Extract the (X, Y) coordinate from the center of the cell holding the provided text.  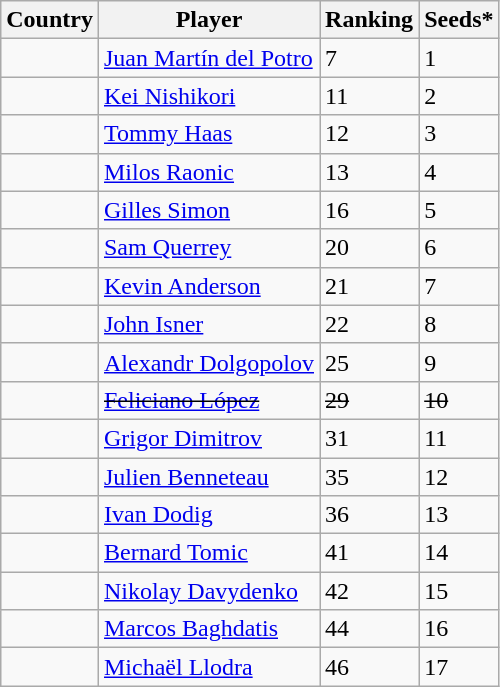
25 (370, 362)
14 (459, 553)
8 (459, 324)
31 (370, 438)
20 (370, 248)
Michaël Llodra (208, 667)
Seeds* (459, 20)
Sam Querrey (208, 248)
Alexandr Dolgopolov (208, 362)
29 (370, 400)
Nikolay Davydenko (208, 591)
John Isner (208, 324)
5 (459, 210)
Milos Raonic (208, 172)
44 (370, 629)
46 (370, 667)
Bernard Tomic (208, 553)
21 (370, 286)
1 (459, 58)
Player (208, 20)
Ivan Dodig (208, 515)
15 (459, 591)
41 (370, 553)
42 (370, 591)
Marcos Baghdatis (208, 629)
22 (370, 324)
Country (50, 20)
10 (459, 400)
2 (459, 96)
35 (370, 477)
Kei Nishikori (208, 96)
Gilles Simon (208, 210)
Tommy Haas (208, 134)
4 (459, 172)
Grigor Dimitrov (208, 438)
Feliciano López (208, 400)
Ranking (370, 20)
3 (459, 134)
Kevin Anderson (208, 286)
Julien Benneteau (208, 477)
17 (459, 667)
9 (459, 362)
36 (370, 515)
Juan Martín del Potro (208, 58)
6 (459, 248)
